Scan for the cell matching the given text and deliver its [X, Y] coordinate at center. 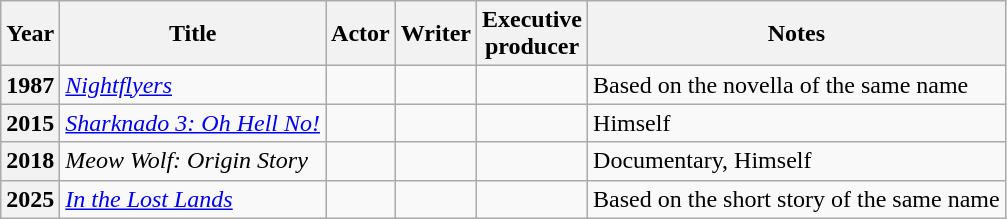
2015 [30, 123]
Based on the novella of the same name [797, 85]
2025 [30, 199]
Actor [361, 34]
In the Lost Lands [193, 199]
2018 [30, 161]
1987 [30, 85]
Nightflyers [193, 85]
Based on the short story of the same name [797, 199]
Writer [436, 34]
Notes [797, 34]
Documentary, Himself [797, 161]
Himself [797, 123]
Sharknado 3: Oh Hell No! [193, 123]
Meow Wolf: Origin Story [193, 161]
Year [30, 34]
Title [193, 34]
Executiveproducer [532, 34]
